From the cell containing the given text, extract its center point as (x, y) coordinate. 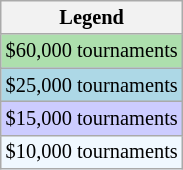
$25,000 tournaments (92, 85)
$60,000 tournaments (92, 51)
Legend (92, 17)
$15,000 tournaments (92, 118)
$10,000 tournaments (92, 152)
